Detect which cell encompasses the target text, then output its (x, y) center coordinate. 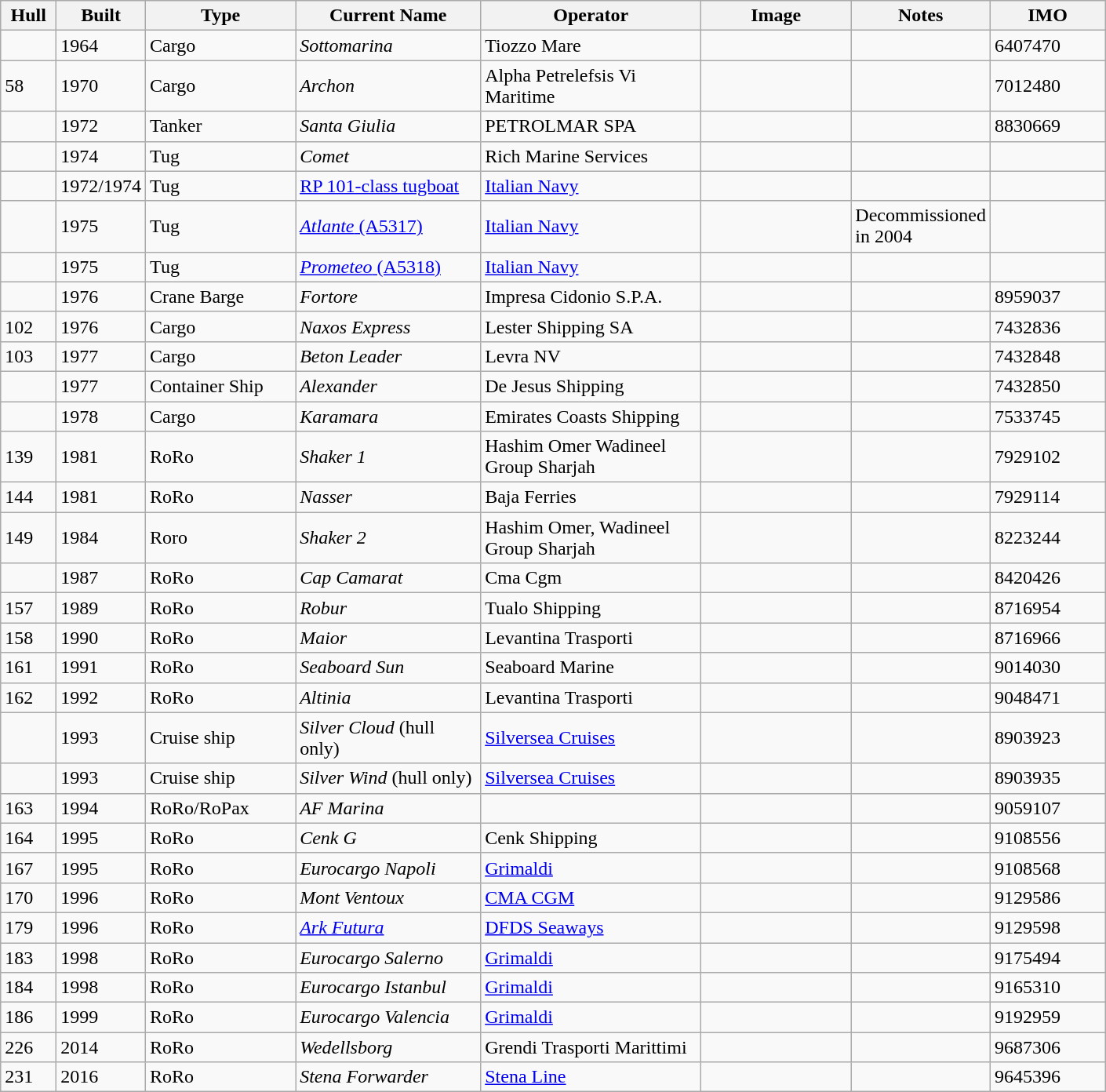
Shaker 2 (388, 538)
9129586 (1048, 897)
1974 (101, 156)
1972 (101, 126)
1994 (101, 808)
9108556 (1048, 838)
Operator (591, 16)
CMA CGM (591, 897)
PETROLMAR SPA (591, 126)
Silver Cloud (hull only) (388, 737)
Ark Futura (388, 927)
9014030 (1048, 668)
1999 (101, 1017)
DFDS Seaways (591, 927)
8716954 (1048, 608)
Archon (388, 86)
Rich Marine Services (591, 156)
Lester Shipping SA (591, 326)
Cenk G (388, 838)
Eurocargo Valencia (388, 1017)
Hashim Omer Wadineel Group Sharjah (591, 457)
RoRo/RoPax (221, 808)
Crane Barge (221, 297)
170 (28, 897)
7533745 (1048, 417)
58 (28, 86)
Hull (28, 16)
162 (28, 697)
Fortore (388, 297)
9687306 (1048, 1047)
Seaboard Sun (388, 668)
7432848 (1048, 356)
Levra NV (591, 356)
7012480 (1048, 86)
8716966 (1048, 638)
Wedellsborg (388, 1047)
2014 (101, 1047)
1984 (101, 538)
Type (221, 16)
Nasser (388, 497)
Santa Giulia (388, 126)
1992 (101, 697)
Prometeo (A5318) (388, 267)
161 (28, 668)
226 (28, 1047)
1990 (101, 638)
7432836 (1048, 326)
RP 101-class tugboat (388, 186)
Cenk Shipping (591, 838)
8420426 (1048, 578)
Decommissioned in 2004 (921, 226)
Cma Cgm (591, 578)
Eurocargo Salerno (388, 958)
179 (28, 927)
164 (28, 838)
Shaker 1 (388, 457)
AF Marina (388, 808)
Alpha Petrelefsis Vi Maritime (591, 86)
9175494 (1048, 958)
1989 (101, 608)
163 (28, 808)
Stena Line (591, 1077)
Current Name (388, 16)
Altinia (388, 697)
Cap Camarat (388, 578)
231 (28, 1077)
184 (28, 988)
Built (101, 16)
9048471 (1048, 697)
1972/1974 (101, 186)
158 (28, 638)
Mont Ventoux (388, 897)
Emirates Coasts Shipping (591, 417)
Impresa Cidonio S.P.A. (591, 297)
Comet (388, 156)
2016 (101, 1077)
167 (28, 868)
Roro (221, 538)
Eurocargo Istanbul (388, 988)
8223244 (1048, 538)
1964 (101, 45)
7432850 (1048, 386)
186 (28, 1017)
8830669 (1048, 126)
Tiozzo Mare (591, 45)
9059107 (1048, 808)
157 (28, 608)
Silver Wind (hull only) (388, 778)
7929102 (1048, 457)
9108568 (1048, 868)
9645396 (1048, 1077)
Sottomarina (388, 45)
Naxos Express (388, 326)
Container Ship (221, 386)
102 (28, 326)
144 (28, 497)
1991 (101, 668)
Atlante (A5317) (388, 226)
De Jesus Shipping (591, 386)
Maior (388, 638)
8903923 (1048, 737)
Eurocargo Napoli (388, 868)
103 (28, 356)
9129598 (1048, 927)
Tanker (221, 126)
149 (28, 538)
6407470 (1048, 45)
Karamara (388, 417)
Stena Forwarder (388, 1077)
1987 (101, 578)
8959037 (1048, 297)
1970 (101, 86)
Robur (388, 608)
Tualo Shipping (591, 608)
1978 (101, 417)
183 (28, 958)
9192959 (1048, 1017)
Image (777, 16)
Beton Leader (388, 356)
Alexander (388, 386)
Baja Ferries (591, 497)
8903935 (1048, 778)
IMO (1048, 16)
Hashim Omer, Wadineel Group Sharjah (591, 538)
Seaboard Marine (591, 668)
139 (28, 457)
9165310 (1048, 988)
Grendi Trasporti Marittimi (591, 1047)
7929114 (1048, 497)
Notes (921, 16)
